Detect which cell encompasses the target text, then output its [x, y] center coordinate. 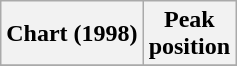
Peakposition [189, 34]
Chart (1998) [72, 34]
